Provide the [X, Y] coordinate of the cell's center where the given text is located.  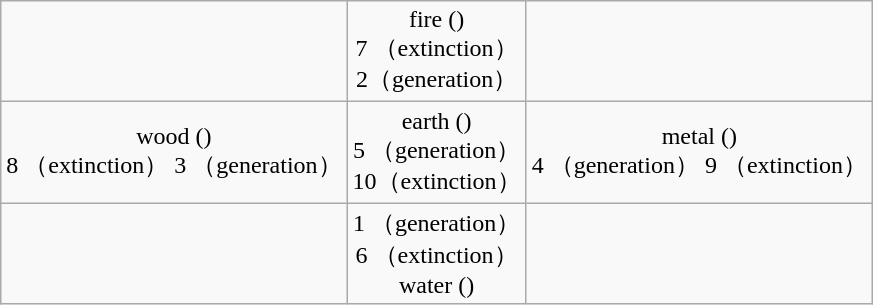
wood ()8 （extinction） 3 （generation） [174, 152]
earth ()5 （generation）10（extinction） [436, 152]
metal ()4 （generation） 9 （extinction） [699, 152]
1 （generation）6 （extinction）water () [436, 254]
fire ()7 （extinction）2（generation） [436, 52]
